Pinpoint the cell where the given text exists, returning its [x, y] midpoint coordinate. 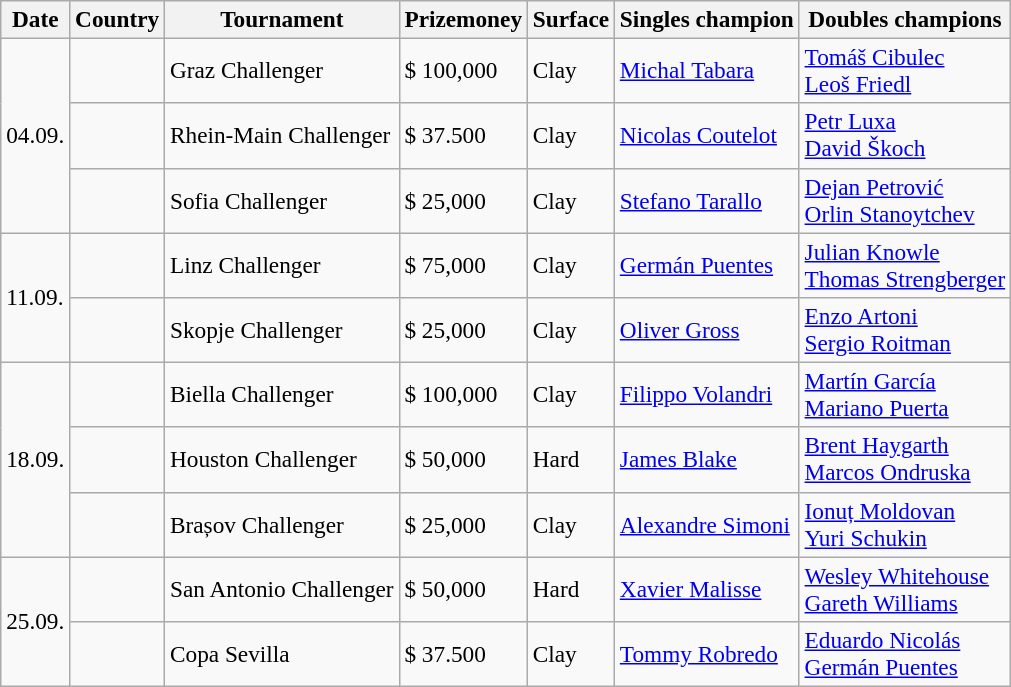
Stefano Tarallo [706, 200]
Wesley Whitehouse Gareth Williams [904, 588]
Sofia Challenger [282, 200]
Martín García Mariano Puerta [904, 394]
Petr Luxa David Škoch [904, 136]
Ionuț Moldovan Yuri Schukin [904, 524]
Filippo Volandri [706, 394]
Xavier Malisse [706, 588]
Country [118, 19]
Tommy Robredo [706, 654]
Doubles champions [904, 19]
Skopje Challenger [282, 330]
San Antonio Challenger [282, 588]
$ 75,000 [463, 264]
Tournament [282, 19]
Copa Sevilla [282, 654]
Graz Challenger [282, 70]
Eduardo Nicolás Germán Puentes [904, 654]
Enzo Artoni Sergio Roitman [904, 330]
Linz Challenger [282, 264]
Brent Haygarth Marcos Ondruska [904, 460]
Singles champion [706, 19]
Prizemoney [463, 19]
Alexandre Simoni [706, 524]
18.09. [36, 459]
Dejan Petrović Orlin Stanoytchev [904, 200]
Julian Knowle Thomas Strengberger [904, 264]
Date [36, 19]
04.09. [36, 135]
Biella Challenger [282, 394]
Brașov Challenger [282, 524]
James Blake [706, 460]
Germán Puentes [706, 264]
Oliver Gross [706, 330]
Houston Challenger [282, 460]
Tomáš Cibulec Leoš Friedl [904, 70]
Rhein-Main Challenger [282, 136]
Michal Tabara [706, 70]
25.09. [36, 621]
Nicolas Coutelot [706, 136]
11.09. [36, 297]
Surface [570, 19]
